Return the (x, y) coordinate for the center point of the cell that contains the specified text.  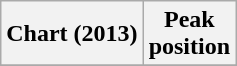
Chart (2013) (72, 34)
Peakposition (189, 34)
